Detect which cell encompasses the target text, then output its (X, Y) center coordinate. 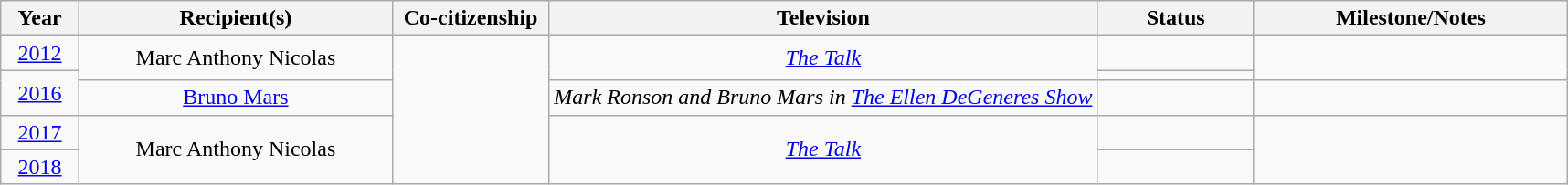
Year (40, 18)
2016 (40, 93)
Status (1175, 18)
2012 (40, 53)
Television (823, 18)
2018 (40, 167)
Co-citizenship (470, 18)
Milestone/Notes (1411, 18)
Bruno Mars (236, 98)
Mark Ronson and Bruno Mars in The Ellen DeGeneres Show (823, 98)
2017 (40, 132)
Recipient(s) (236, 18)
